Output the [X, Y] coordinate of the center of the cell containing the given text.  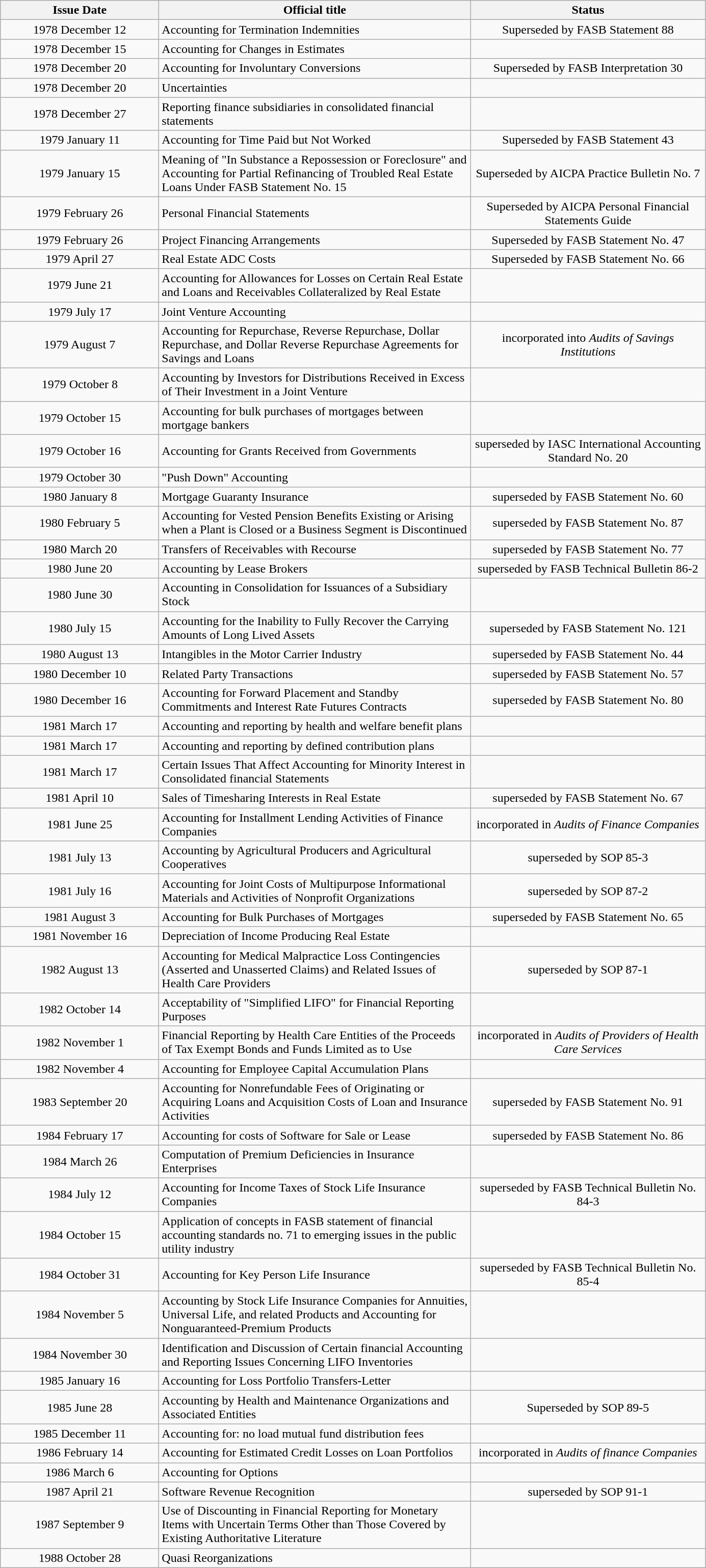
superseded by FASB Statement No. 121 [588, 628]
1980 January 8 [80, 497]
Real Estate ADC Costs [315, 259]
1981 July 16 [80, 890]
Accounting for Estimated Credit Losses on Loan Portfolios [315, 1453]
Superseded by SOP 89-5 [588, 1407]
Accounting for Key Person Life Insurance [315, 1275]
superseded by FASB Technical Bulletin No. 84-3 [588, 1194]
1979 October 8 [80, 385]
1978 December 27 [80, 114]
Joint Venture Accounting [315, 311]
1979 June 21 [80, 285]
1982 November 1 [80, 1042]
Official title [315, 10]
Certain Issues That Affect Accounting for Minority Interest in Consolidated financial Statements [315, 772]
Financial Reporting by Health Care Entities of the Proceeds of Tax Exempt Bonds and Funds Limited as to Use [315, 1042]
Transfers of Receivables with Recourse [315, 549]
Accounting for: no load mutual fund distribution fees [315, 1434]
Accounting for Grants Received from Governments [315, 451]
1979 August 7 [80, 345]
Accounting for Income Taxes of Stock Life Insurance Companies [315, 1194]
1988 October 28 [80, 1558]
1980 June 30 [80, 595]
Superseded by AICPA Practice Bulletin No. 7 [588, 173]
1983 September 20 [80, 1102]
Accounting for Forward Placement and Standby Commitments and Interest Rate Futures Contracts [315, 700]
Accounting and reporting by health and welfare benefit plans [315, 726]
Accounting for Allowances for Losses on Certain Real Estate and Loans and Receivables Collateralized by Real Estate [315, 285]
Superseded by FASB Statement 43 [588, 140]
1987 April 21 [80, 1492]
Superseded by FASB Statement 88 [588, 30]
1980 March 20 [80, 549]
Accounting by Agricultural Producers and Agricultural Cooperatives [315, 858]
Accounting for Loss Portfolio Transfers-Letter [315, 1381]
1980 August 13 [80, 654]
1979 October 16 [80, 451]
Superseded by FASB Statement No. 47 [588, 239]
superseded by FASB Statement No. 87 [588, 523]
Accounting for Employee Capital Accumulation Plans [315, 1069]
1982 August 13 [80, 969]
1984 July 12 [80, 1194]
1980 July 15 [80, 628]
Superseded by FASB Statement No. 66 [588, 259]
1979 July 17 [80, 311]
incorporated into Audits of Savings Institutions [588, 345]
1985 June 28 [80, 1407]
1987 September 9 [80, 1525]
superseded by IASC International Accounting Standard No. 20 [588, 451]
1979 January 15 [80, 173]
1980 December 10 [80, 673]
superseded by FASB Technical Bulletin 86-2 [588, 569]
1981 November 16 [80, 936]
Accounting for Repurchase, Reverse Repurchase, Dollar Repurchase, and Dollar Reverse Repurchase Agreements for Savings and Loans [315, 345]
Identification and Discussion of Certain financial Accounting and Reporting Issues Concerning LIFO Inventories [315, 1355]
Accounting for Nonrefundable Fees of Originating or Acquiring Loans and Acquisition Costs of Loan and Insurance Activities [315, 1102]
Reporting finance subsidiaries in consolidated financial statements [315, 114]
Accounting and reporting by defined contribution plans [315, 745]
1984 March 26 [80, 1161]
Accounting for Installment Lending Activities of Finance Companies [315, 824]
1979 October 30 [80, 477]
Accounting for costs of Software for Sale or Lease [315, 1135]
1984 October 31 [80, 1275]
Accounting for Changes in Estimates [315, 49]
superseded by FASB Statement No. 65 [588, 917]
1978 December 12 [80, 30]
Accounting for Bulk Purchases of Mortgages [315, 917]
superseded by SOP 87-1 [588, 969]
superseded by FASB Statement No. 67 [588, 798]
Accounting for Involuntary Conversions [315, 68]
1986 March 6 [80, 1472]
Personal Financial Statements [315, 213]
Software Revenue Recognition [315, 1492]
superseded by FASB Statement No. 44 [588, 654]
superseded by FASB Statement No. 57 [588, 673]
Accounting for Termination Indemnities [315, 30]
1981 June 25 [80, 824]
1980 June 20 [80, 569]
Accounting by Stock Life Insurance Companies for Annuities, Universal Life, and related Products and Accounting for Nonguaranteed-Premium Products [315, 1315]
Accounting by Health and Maintenance Organizations and Associated Entities [315, 1407]
Accounting for the Inability to Fully Recover the Carrying Amounts of Long Lived Assets [315, 628]
1984 October 15 [80, 1235]
Accounting for Joint Costs of Multipurpose Informational Materials and Activities of Nonprofit Organizations [315, 890]
1980 February 5 [80, 523]
1985 December 11 [80, 1434]
1979 April 27 [80, 259]
incorporated in Audits of Finance Companies [588, 824]
1981 August 3 [80, 917]
superseded by FASB Statement No. 60 [588, 497]
superseded by FASB Statement No. 77 [588, 549]
Accounting by Lease Brokers [315, 569]
1984 February 17 [80, 1135]
superseded by FASB Statement No. 86 [588, 1135]
Mortgage Guaranty Insurance [315, 497]
Accounting for Options [315, 1472]
Accounting for bulk purchases of mortgages between mortgage bankers [315, 418]
1979 January 11 [80, 140]
1978 December 15 [80, 49]
Intangibles in the Motor Carrier Industry [315, 654]
1981 April 10 [80, 798]
1979 October 15 [80, 418]
incorporated in Audits of Providers of Health Care Services [588, 1042]
1985 January 16 [80, 1381]
superseded by SOP 85-3 [588, 858]
superseded by FASB Technical Bulletin No. 85-4 [588, 1275]
Acceptability of "Simplified LIFO" for Financial Reporting Purposes [315, 1010]
Project Financing Arrangements [315, 239]
Status [588, 10]
Depreciation of Income Producing Real Estate [315, 936]
Related Party Transactions [315, 673]
1982 November 4 [80, 1069]
1981 July 13 [80, 858]
Computation of Premium Deficiencies in Insurance Enterprises [315, 1161]
Accounting for Vested Pension Benefits Existing or Arising when a Plant is Closed or a Business Segment is Discontinued [315, 523]
Superseded by AICPA Personal Financial Statements Guide [588, 213]
"Push Down" Accounting [315, 477]
Use of Discounting in Financial Reporting for Monetary Items with Uncertain Terms Other than Those Covered by Existing Authoritative Literature [315, 1525]
Sales of Timesharing Interests in Real Estate [315, 798]
superseded by FASB Statement No. 91 [588, 1102]
Superseded by FASB Interpretation 30 [588, 68]
Uncertainties [315, 88]
1984 November 30 [80, 1355]
Accounting in Consolidation for Issuances of a Subsidiary Stock [315, 595]
incorporated in Audits of finance Companies [588, 1453]
1986 February 14 [80, 1453]
1980 December 16 [80, 700]
Accounting by Investors for Distributions Received in Excess of Their Investment in a Joint Venture [315, 385]
Issue Date [80, 10]
Accounting for Medical Malpractice Loss Contingencies (Asserted and Unasserted Claims) and Related Issues of Health Care Providers [315, 969]
1984 November 5 [80, 1315]
superseded by FASB Statement No. 80 [588, 700]
Accounting for Time Paid but Not Worked [315, 140]
superseded by SOP 91-1 [588, 1492]
Application of concepts in FASB statement of financial accounting standards no. 71 to emerging issues in the public utility industry [315, 1235]
Quasi Reorganizations [315, 1558]
superseded by SOP 87-2 [588, 890]
1982 October 14 [80, 1010]
